For the text-containing cell, return its midpoint in (x, y) coordinate format. 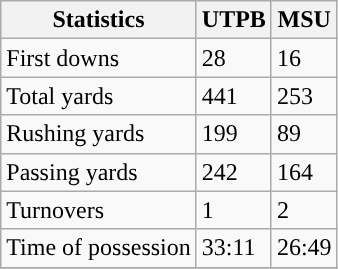
First downs (99, 58)
26:49 (304, 248)
MSU (304, 20)
1 (234, 210)
Turnovers (99, 210)
2 (304, 210)
242 (234, 172)
89 (304, 134)
UTPB (234, 20)
Passing yards (99, 172)
Total yards (99, 96)
253 (304, 96)
164 (304, 172)
33:11 (234, 248)
441 (234, 96)
16 (304, 58)
Time of possession (99, 248)
Statistics (99, 20)
199 (234, 134)
28 (234, 58)
Rushing yards (99, 134)
